Capture the cell that displays the provided text and extract its [x, y] central coordinate. 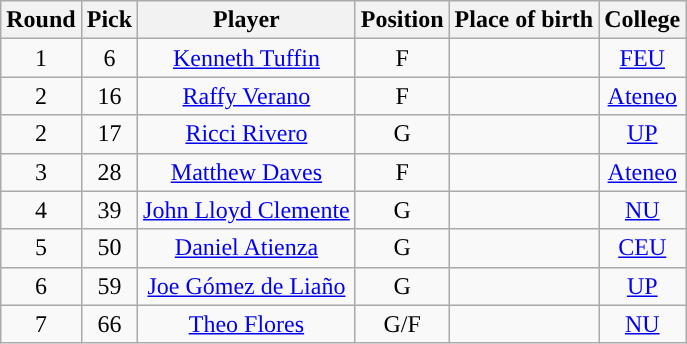
Position [402, 20]
59 [109, 286]
G/F [402, 324]
John Lloyd Clemente [247, 210]
3 [41, 172]
Pick [109, 20]
50 [109, 248]
Joe Gómez de Liaño [247, 286]
Theo Flores [247, 324]
Player [247, 20]
28 [109, 172]
16 [109, 96]
1 [41, 58]
Kenneth Tuffin [247, 58]
College [642, 20]
Place of birth [524, 20]
39 [109, 210]
Raffy Verano [247, 96]
Ricci Rivero [247, 134]
7 [41, 324]
Daniel Atienza [247, 248]
Round [41, 20]
FEU [642, 58]
CEU [642, 248]
17 [109, 134]
66 [109, 324]
5 [41, 248]
Matthew Daves [247, 172]
4 [41, 210]
